For the text-containing cell, return its midpoint in (x, y) coordinate format. 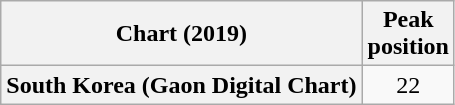
Chart (2019) (182, 34)
Peakposition (408, 34)
22 (408, 85)
South Korea (Gaon Digital Chart) (182, 85)
